From the cell containing the given text, extract its center point as [x, y] coordinate. 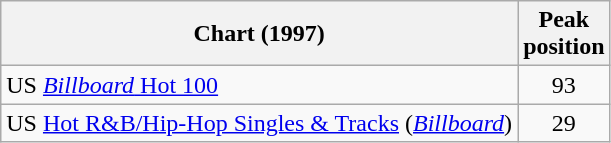
US Hot R&B/Hip-Hop Singles & Tracks (Billboard) [260, 123]
93 [564, 85]
29 [564, 123]
Chart (1997) [260, 34]
Peakposition [564, 34]
US Billboard Hot 100 [260, 85]
